Return (X, Y) of the center of cell containing provided text 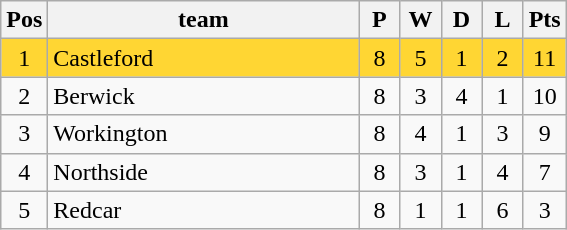
Redcar (204, 210)
11 (544, 58)
7 (544, 172)
Pos (24, 20)
Workington (204, 134)
D (462, 20)
6 (502, 210)
Castleford (204, 58)
L (502, 20)
W (420, 20)
10 (544, 96)
P (380, 20)
Northside (204, 172)
9 (544, 134)
Berwick (204, 96)
Pts (544, 20)
team (204, 20)
